Pinpoint the cell where the given text exists, returning its [X, Y] midpoint coordinate. 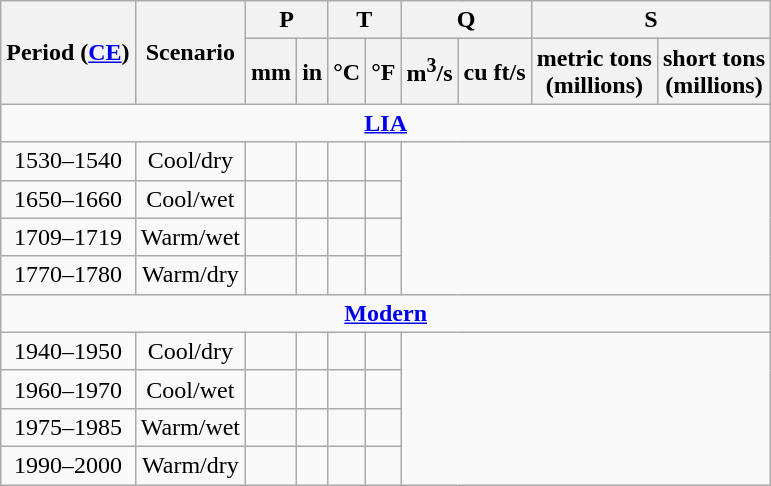
LIA [386, 123]
short tons(millions) [714, 72]
1960–1970 [68, 389]
metric tons(millions) [594, 72]
1650–1660 [68, 199]
mm [272, 72]
Scenario [190, 52]
P [287, 20]
cu ft/s [494, 72]
in [312, 72]
Q [466, 20]
1975–1985 [68, 427]
1530–1540 [68, 161]
T [364, 20]
S [650, 20]
°F [384, 72]
1940–1950 [68, 351]
Period (CE) [68, 52]
°C [347, 72]
m3/s [430, 72]
1770–1780 [68, 275]
1990–2000 [68, 465]
1709–1719 [68, 237]
Modern [386, 313]
